Find where the given text appears and provide that cell's center as [X, Y] coordinate. 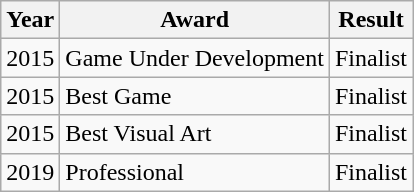
Best Game [195, 96]
Game Under Development [195, 58]
Professional [195, 172]
Award [195, 20]
Best Visual Art [195, 134]
Year [30, 20]
Result [370, 20]
2019 [30, 172]
